Provide the (x, y) coordinate of the cell's center where the given text is located.  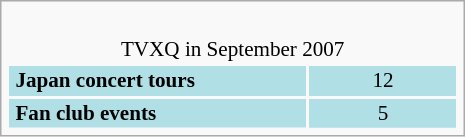
Japan concert tours (158, 81)
TVXQ in September 2007 (232, 36)
Fan club events (158, 113)
12 (384, 81)
5 (384, 113)
